Output the [X, Y] coordinate of the center of the cell containing the given text.  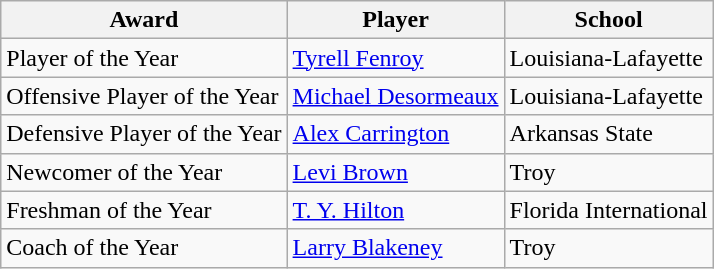
Alex Carrington [396, 134]
Florida International [608, 210]
Michael Desormeaux [396, 96]
Larry Blakeney [396, 248]
Defensive Player of the Year [144, 134]
Offensive Player of the Year [144, 96]
Freshman of the Year [144, 210]
Award [144, 20]
Arkansas State [608, 134]
Newcomer of the Year [144, 172]
Player of the Year [144, 58]
Levi Brown [396, 172]
T. Y. Hilton [396, 210]
Tyrell Fenroy [396, 58]
Coach of the Year [144, 248]
Player [396, 20]
School [608, 20]
